Return [x, y] of the center of cell containing provided text 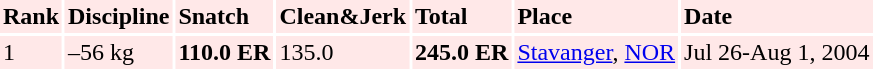
1 [31, 52]
Clean&Jerk [342, 16]
110.0 ER [224, 52]
Total [462, 16]
–56 kg [118, 52]
Rank [31, 16]
Jul 26-Aug 1, 2004 [776, 52]
Discipline [118, 16]
Place [596, 16]
Stavanger, NOR [596, 52]
135.0 [342, 52]
Date [776, 16]
Snatch [224, 16]
245.0 ER [462, 52]
